Locate the cell with the specified text and output its (X, Y) center coordinate. 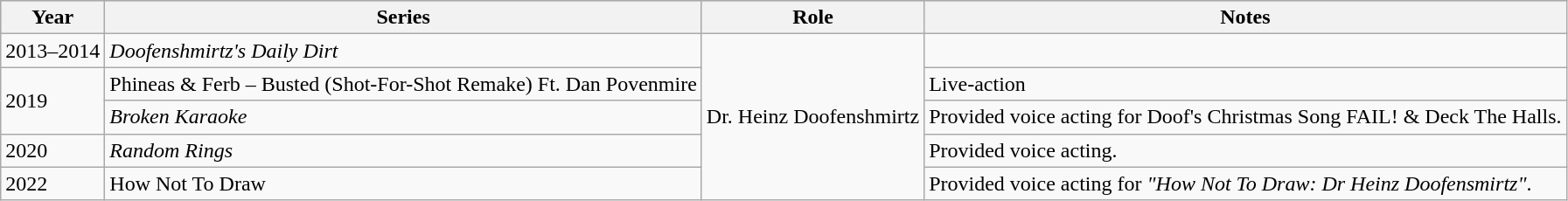
2019 (52, 100)
Live-action (1245, 84)
Random Rings (404, 150)
2013–2014 (52, 51)
Doofenshmirtz's Daily Dirt (404, 51)
Role (812, 17)
Year (52, 17)
How Not To Draw (404, 184)
Phineas & Ferb – Busted (Shot-For-Shot Remake) Ft. Dan Povenmire (404, 84)
Provided voice acting for Doof's Christmas Song FAIL! & Deck The Halls. (1245, 117)
2022 (52, 184)
Provided voice acting for "How Not To Draw: Dr Heinz Doofensmirtz". (1245, 184)
Broken Karaoke (404, 117)
Dr. Heinz Doofenshmirtz (812, 117)
Notes (1245, 17)
Provided voice acting. (1245, 150)
2020 (52, 150)
Series (404, 17)
